From the cell containing the given text, extract its center point as (x, y) coordinate. 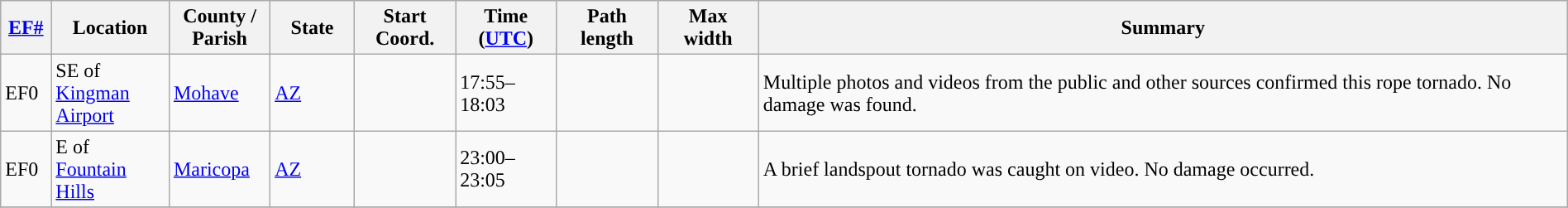
E of Fountain Hills (111, 169)
SE of Kingman Airport (111, 93)
Location (111, 28)
County / Parish (219, 28)
Mohave (219, 93)
Summary (1163, 28)
17:55–18:03 (506, 93)
State (313, 28)
Time (UTC) (506, 28)
EF# (26, 28)
Start Coord. (404, 28)
23:00–23:05 (506, 169)
Maricopa (219, 169)
Multiple photos and videos from the public and other sources confirmed this rope tornado. No damage was found. (1163, 93)
Path length (607, 28)
A brief landspout tornado was caught on video. No damage occurred. (1163, 169)
Max width (708, 28)
